Determine the [x, y] coordinate at the center of the cell enclosing the given text.  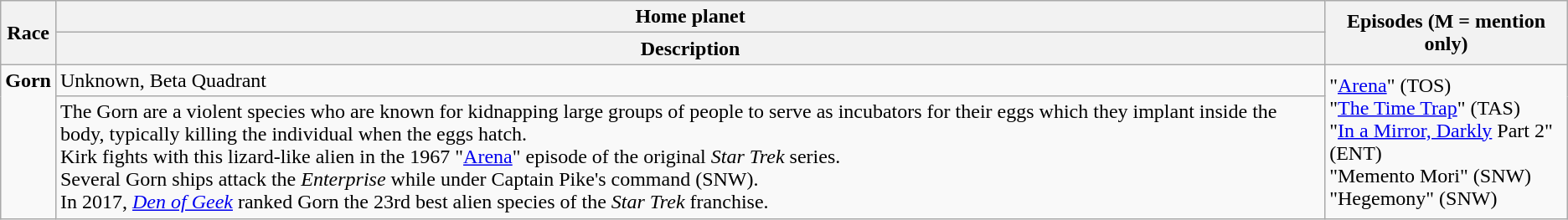
Description [690, 49]
Episodes (M = mention only) [1447, 33]
Unknown, Beta Quadrant [690, 80]
Race [28, 33]
"Arena" (TOS)"The Time Trap" (TAS)"In a Mirror, Darkly Part 2" (ENT) "Memento Mori" (SNW)"Hegemony" (SNW) [1447, 141]
Gorn [28, 141]
Home planet [690, 17]
